Return [x, y] of the center of cell containing provided text 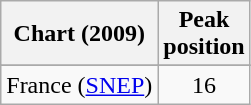
France (SNEP) [80, 85]
Chart (2009) [80, 34]
Peakposition [204, 34]
16 [204, 85]
